From the cell containing the given text, extract its center point as (X, Y) coordinate. 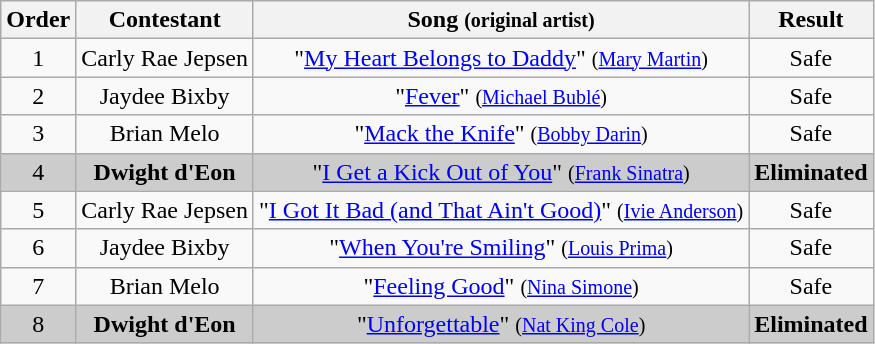
Song (original artist) (500, 20)
5 (38, 210)
"When You're Smiling" (Louis Prima) (500, 248)
"Mack the Knife" (Bobby Darin) (500, 134)
8 (38, 324)
"Fever" (Michael Bublé) (500, 96)
Result (811, 20)
Contestant (165, 20)
3 (38, 134)
6 (38, 248)
Order (38, 20)
"Feeling Good" (Nina Simone) (500, 286)
"My Heart Belongs to Daddy" (Mary Martin) (500, 58)
1 (38, 58)
"I Get a Kick Out of You" (Frank Sinatra) (500, 172)
"Unforgettable" (Nat King Cole) (500, 324)
"I Got It Bad (and That Ain't Good)" (Ivie Anderson) (500, 210)
7 (38, 286)
2 (38, 96)
4 (38, 172)
